Identify which cell holds the provided text, then report its [x, y] central coordinate. 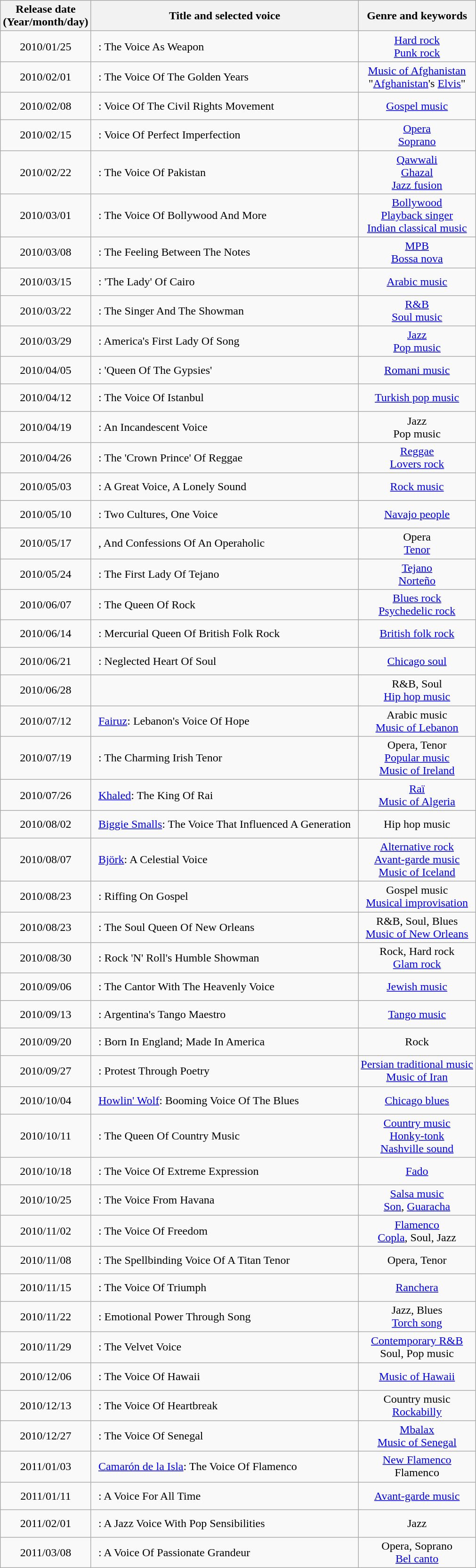
Navajo people [417, 514]
Fado [417, 1171]
2010/09/27 [46, 1071]
ReggaeLovers rock [417, 458]
2010/02/15 [46, 135]
: The Voice Of Istanbul [225, 398]
FlamencoCopla, Soul, Jazz [417, 1231]
: A Jazz Voice With Pop Sensibilities [225, 1523]
TejanoNorteño [417, 574]
2010/11/29 [46, 1347]
Hip hop music [417, 824]
2010/04/26 [46, 458]
: The Voice As Weapon [225, 46]
Rock [417, 1042]
: Riffing On Gospel [225, 897]
Jazz, BluesTorch song [417, 1317]
: The Voice Of The Golden Years [225, 77]
2010/09/13 [46, 1014]
: Voice Of The Civil Rights Movement [225, 106]
Arabic music [417, 282]
OperaSoprano [417, 135]
2010/10/25 [46, 1200]
Hard rock Punk rock [417, 46]
: Rock 'N' Roll's Humble Showman [225, 958]
2010/09/06 [46, 987]
Biggie Smalls: The Voice That Influenced A Generation [225, 824]
2010/11/02 [46, 1231]
: Protest Through Poetry [225, 1071]
: America's First Lady Of Song [225, 341]
BollywoodPlayback singerIndian classical music [417, 216]
: The Charming Irish Tenor [225, 758]
: Neglected Heart Of Soul [225, 661]
Arabic musicMusic of Lebanon [417, 721]
Chicago soul [417, 661]
: A Voice For All Time [225, 1495]
2010/12/13 [46, 1405]
2010/04/12 [46, 398]
2010/11/22 [46, 1317]
: The Velvet Voice [225, 1347]
Persian traditional musicMusic of Iran [417, 1071]
2010/04/05 [46, 370]
R&B, SoulHip hop music [417, 690]
MPBBossa nova [417, 252]
: 'The Lady' Of Cairo [225, 282]
: The Cantor With The Heavenly Voice [225, 987]
2010/02/22 [46, 172]
Avant-garde music [417, 1495]
Salsa musicSon, Guaracha [417, 1200]
2010/05/17 [46, 543]
2010/02/08 [46, 106]
2010/06/07 [46, 605]
: Two Cultures, One Voice [225, 514]
Country musicRockabilly [417, 1405]
Music of Afghanistan"Afghanistan's Elvis" [417, 77]
2011/02/01 [46, 1523]
Fairuz: Lebanon's Voice Of Hope [225, 721]
2010/08/30 [46, 958]
Jazz [417, 1523]
Genre and keywords [417, 16]
: The Soul Queen Of New Orleans [225, 927]
2010/05/03 [46, 486]
: The Voice From Havana [225, 1200]
: An Incandescent Voice [225, 427]
2010/03/01 [46, 216]
: The Voice Of Hawaii [225, 1376]
Rock, Hard rockGlam rock [417, 958]
R&BSoul music [417, 311]
Country musicHonky-tonkNashville sound [417, 1136]
: The Voice Of Extreme Expression [225, 1171]
2010/10/11 [46, 1136]
: Argentina's Tango Maestro [225, 1014]
Alternative rock Avant-garde musicMusic of Iceland [417, 859]
R&B, Soul, BluesMusic of New Orleans [417, 927]
2010/12/27 [46, 1436]
: The Queen Of Rock [225, 605]
: The Queen Of Country Music [225, 1136]
2010/09/20 [46, 1042]
2010/07/26 [46, 795]
Jewish music [417, 987]
Ranchera [417, 1287]
Tango music [417, 1014]
2010/06/28 [46, 690]
Gospel musicMusical improvisation [417, 897]
2010/03/08 [46, 252]
Romani music [417, 370]
RaïMusic of Algeria [417, 795]
: The Voice Of Freedom [225, 1231]
2010/06/21 [46, 661]
Turkish pop music [417, 398]
OperaTenor [417, 543]
2010/10/18 [46, 1171]
2010/07/12 [46, 721]
2010/07/19 [46, 758]
Blues rockPsychedelic rock [417, 605]
2010/11/08 [46, 1260]
Camarón de la Isla: The Voice Of Flamenco [225, 1466]
: The Voice Of Heartbreak [225, 1405]
: 'Queen Of The Gypsies' [225, 370]
Contemporary R&BSoul, Pop music [417, 1347]
Rock music [417, 486]
Chicago blues [417, 1100]
2010/08/07 [46, 859]
2010/05/10 [46, 514]
: A Voice Of Passionate Grandeur [225, 1552]
2010/02/01 [46, 77]
2010/08/02 [46, 824]
: The First Lady Of Tejano [225, 574]
: The Singer And The Showman [225, 311]
QawwaliGhazalJazz fusion [417, 172]
: The Voice Of Triumph [225, 1287]
Björk: A Celestial Voice [225, 859]
: The Spellbinding Voice Of A Titan Tenor [225, 1260]
2010/01/25 [46, 46]
: The Voice Of Bollywood And More [225, 216]
: The Voice Of Pakistan [225, 172]
Gospel music [417, 106]
, And Confessions Of An Operaholic [225, 543]
Opera, TenorPopular musicMusic of Ireland [417, 758]
Khaled: The King Of Rai [225, 795]
: Born In England; Made In America [225, 1042]
: Voice Of Perfect Imperfection [225, 135]
2010/11/15 [46, 1287]
: A Great Voice, A Lonely Sound [225, 486]
Music of Hawaii [417, 1376]
: Emotional Power Through Song [225, 1317]
British folk rock [417, 634]
2010/05/24 [46, 574]
2011/01/11 [46, 1495]
New FlamencoFlamenco [417, 1466]
: The Feeling Between The Notes [225, 252]
: Mercurial Queen Of British Folk Rock [225, 634]
Howlin' Wolf: Booming Voice Of The Blues [225, 1100]
: The 'Crown Prince' Of Reggae [225, 458]
2010/04/19 [46, 427]
Opera, Tenor [417, 1260]
2010/10/04 [46, 1100]
: The Voice Of Senegal [225, 1436]
2010/03/22 [46, 311]
Opera, SopranoBel canto [417, 1552]
Release date(Year/month/day) [46, 16]
2010/06/14 [46, 634]
2010/03/15 [46, 282]
2011/01/03 [46, 1466]
Title and selected voice [225, 16]
2010/12/06 [46, 1376]
MbalaxMusic of Senegal [417, 1436]
2011/03/08 [46, 1552]
2010/03/29 [46, 341]
